Pinpoint the cell where the given text exists, returning its (x, y) midpoint coordinate. 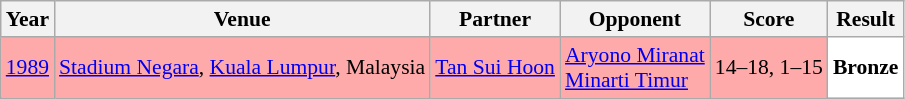
Opponent (635, 19)
Venue (242, 19)
Year (28, 19)
Result (866, 19)
Bronze (866, 68)
1989 (28, 68)
14–18, 1–15 (769, 68)
Score (769, 19)
Tan Sui Hoon (495, 68)
Aryono Miranat Minarti Timur (635, 68)
Partner (495, 19)
Stadium Negara, Kuala Lumpur, Malaysia (242, 68)
